Extract the [X, Y] coordinate from the center of the cell holding the provided text.  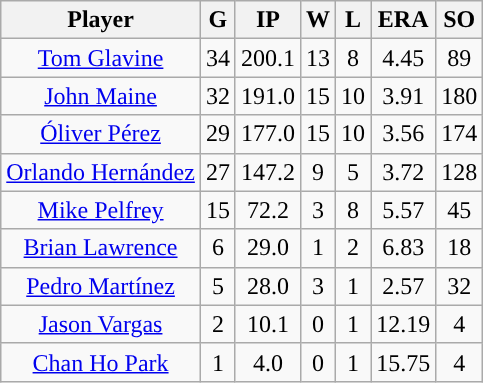
Pedro Martínez [101, 286]
27 [218, 172]
4.0 [268, 362]
191.0 [268, 96]
4.45 [404, 58]
18 [460, 248]
12.19 [404, 324]
180 [460, 96]
13 [318, 58]
10.1 [268, 324]
Óliver Pérez [101, 134]
29.0 [268, 248]
15.75 [404, 362]
IP [268, 20]
3.56 [404, 134]
W [318, 20]
34 [218, 58]
72.2 [268, 210]
6.83 [404, 248]
3.72 [404, 172]
174 [460, 134]
5.57 [404, 210]
128 [460, 172]
45 [460, 210]
SO [460, 20]
Brian Lawrence [101, 248]
Player [101, 20]
L [354, 20]
Chan Ho Park [101, 362]
Mike Pelfrey [101, 210]
89 [460, 58]
147.2 [268, 172]
29 [218, 134]
200.1 [268, 58]
28.0 [268, 286]
G [218, 20]
John Maine [101, 96]
Orlando Hernández [101, 172]
6 [218, 248]
Tom Glavine [101, 58]
177.0 [268, 134]
ERA [404, 20]
Jason Vargas [101, 324]
3.91 [404, 96]
2.57 [404, 286]
9 [318, 172]
